Identify which cell holds the provided text, then report its [X, Y] central coordinate. 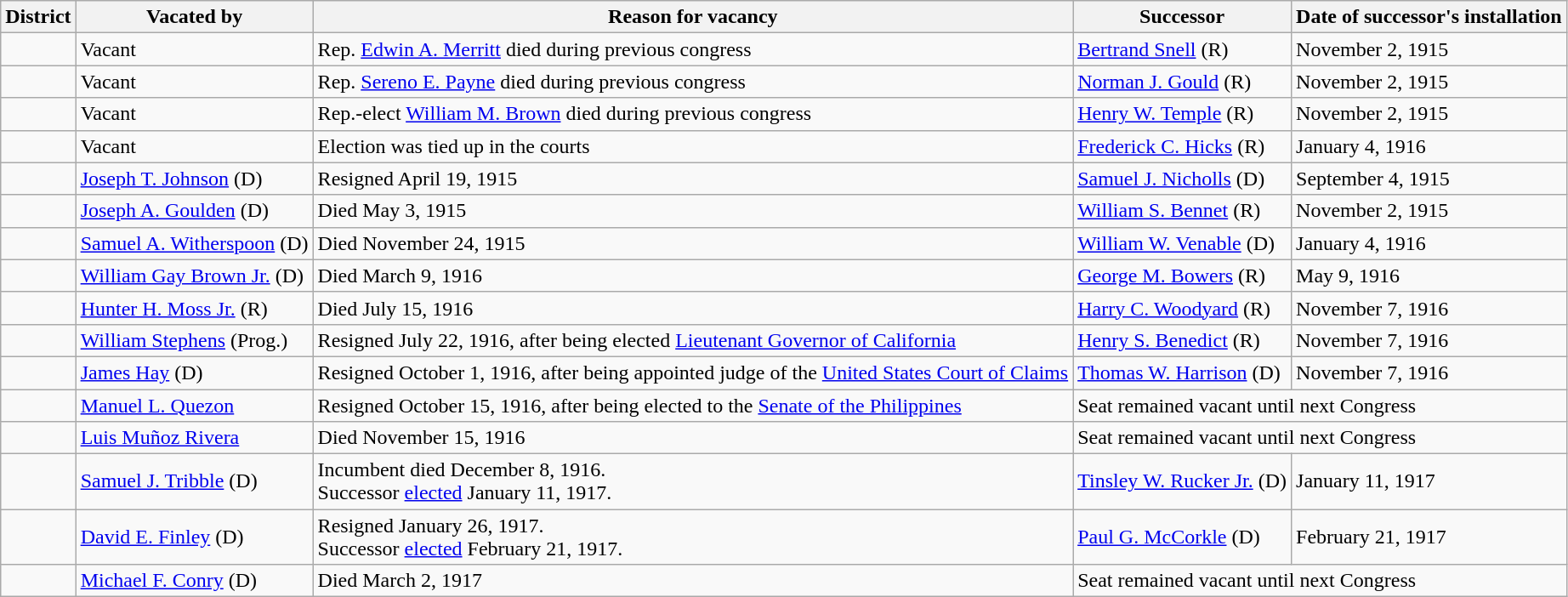
Reason for vacancy [693, 17]
Samuel J. Tribble (D) [194, 481]
Frederick C. Hicks (R) [1182, 146]
Joseph A. Goulden (D) [194, 211]
Henry S. Benedict (R) [1182, 340]
Paul G. McCorkle (D) [1182, 537]
District [38, 17]
Incumbent died December 8, 1916.Successor elected January 11, 1917. [693, 481]
Tinsley W. Rucker Jr. (D) [1182, 481]
Resigned July 22, 1916, after being elected Lieutenant Governor of California [693, 340]
February 21, 1917 [1429, 537]
Died March 2, 1917 [693, 581]
Died March 9, 1916 [693, 276]
Rep. Sereno E. Payne died during previous congress [693, 82]
Michael F. Conry (D) [194, 581]
William W. Venable (D) [1182, 243]
Resigned October 15, 1916, after being elected to the Senate of the Philippines [693, 406]
Died May 3, 1915 [693, 211]
Thomas W. Harrison (D) [1182, 372]
Harry C. Woodyard (R) [1182, 308]
George M. Bowers (R) [1182, 276]
Norman J. Gould (R) [1182, 82]
Rep.-elect William M. Brown died during previous congress [693, 114]
Manuel L. Quezon [194, 406]
William S. Bennet (R) [1182, 211]
Resigned October 1, 1916, after being appointed judge of the United States Court of Claims [693, 372]
Successor [1182, 17]
Date of successor's installation [1429, 17]
May 9, 1916 [1429, 276]
Luis Muñoz Rivera [194, 438]
Hunter H. Moss Jr. (R) [194, 308]
Samuel A. Witherspoon (D) [194, 243]
Died November 15, 1916 [693, 438]
Resigned January 26, 1917.Successor elected February 21, 1917. [693, 537]
Samuel J. Nicholls (D) [1182, 179]
Died November 24, 1915 [693, 243]
September 4, 1915 [1429, 179]
Died July 15, 1916 [693, 308]
Rep. Edwin A. Merritt died during previous congress [693, 49]
David E. Finley (D) [194, 537]
January 11, 1917 [1429, 481]
Joseph T. Johnson (D) [194, 179]
William Stephens (Prog.) [194, 340]
Election was tied up in the courts [693, 146]
Henry W. Temple (R) [1182, 114]
Vacated by [194, 17]
James Hay (D) [194, 372]
Bertrand Snell (R) [1182, 49]
William Gay Brown Jr. (D) [194, 276]
Resigned April 19, 1915 [693, 179]
